Search for the cell housing the specified text and yield its [X, Y] center coordinate. 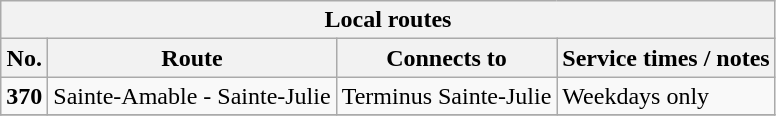
No. [24, 58]
Connects to [446, 58]
Local routes [388, 20]
Terminus Sainte-Julie [446, 96]
370 [24, 96]
Weekdays only [666, 96]
Sainte-Amable - Sainte-Julie [192, 96]
Service times / notes [666, 58]
Route [192, 58]
